Pinpoint the cell where the given text exists, returning its [X, Y] midpoint coordinate. 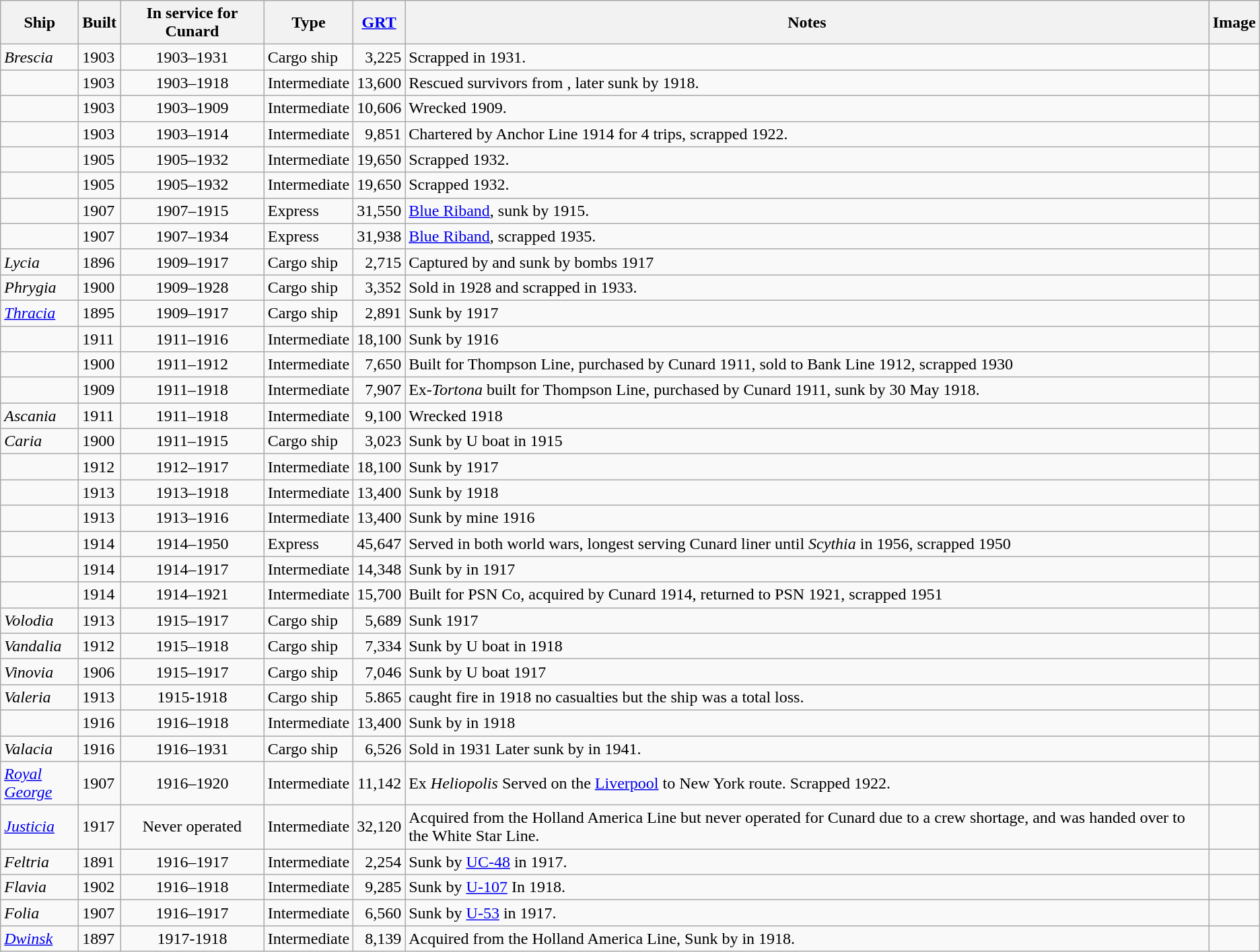
Justicia [40, 828]
Sunk by U boat in 1918 [808, 646]
Ex Heliopolis Served on the Liverpool to New York route. Scrapped 1922. [808, 783]
Sunk by 1916 [808, 338]
Built for PSN Co, acquired by Cunard 1914, returned to PSN 1921, scrapped 1951 [808, 595]
GRT [380, 23]
1909–1928 [193, 287]
1896 [100, 262]
Never operated [193, 828]
Phrygia [40, 287]
Acquired from the Holland America Line but never operated for Cunard due to a crew shortage, and was handed over to the White Star Line. [808, 828]
Built [100, 23]
Volodia [40, 620]
Sunk by in 1918 [808, 723]
3,352 [380, 287]
1906 [100, 671]
Sunk by U-107 In 1918. [808, 887]
11,142 [380, 783]
Sunk by UC-48 in 1917. [808, 862]
1915-1918 [193, 697]
Image [1234, 23]
5.865 [380, 697]
32,120 [380, 828]
15,700 [380, 595]
Royal George [40, 783]
Dwinsk [40, 939]
Vandalia [40, 646]
Sold in 1931 Later sunk by in 1941. [808, 749]
1903–1909 [193, 108]
1911–1915 [193, 441]
Flavia [40, 887]
1902 [100, 887]
Vinovia [40, 671]
Rescued survivors from , later sunk by 1918. [808, 83]
9,851 [380, 134]
1907–1934 [193, 236]
Folia [40, 913]
1914–1921 [193, 595]
7,907 [380, 390]
2,891 [380, 313]
Scrapped in 1931. [808, 57]
1915–1918 [193, 646]
In service for Cunard [193, 23]
45,647 [380, 544]
Wrecked 1918 [808, 416]
9,285 [380, 887]
1891 [100, 862]
2,254 [380, 862]
1914–1950 [193, 544]
Valacia [40, 749]
1903–1931 [193, 57]
10,606 [380, 108]
Chartered by Anchor Line 1914 for 4 trips, scrapped 1922. [808, 134]
1903–1918 [193, 83]
Sunk by U boat 1917 [808, 671]
1912–1917 [193, 467]
7,334 [380, 646]
8,139 [380, 939]
Blue Riband, scrapped 1935. [808, 236]
1917 [100, 828]
Ascania [40, 416]
1916–1931 [193, 749]
Thracia [40, 313]
1907–1915 [193, 211]
3,023 [380, 441]
Acquired from the Holland America Line, Sunk by in 1918. [808, 939]
1909 [100, 390]
7,650 [380, 365]
Sunk 1917 [808, 620]
Built for Thompson Line, purchased by Cunard 1911, sold to Bank Line 1912, scrapped 1930 [808, 365]
1913–1916 [193, 518]
6,560 [380, 913]
1911–1912 [193, 365]
7,046 [380, 671]
Sunk by mine 1916 [808, 518]
1913–1918 [193, 492]
13,600 [380, 83]
Sunk by U boat in 1915 [808, 441]
Ship [40, 23]
Captured by and sunk by bombs 1917 [808, 262]
Lycia [40, 262]
5,689 [380, 620]
31,550 [380, 211]
Ex-Tortona built for Thompson Line, purchased by Cunard 1911, sunk by 30 May 1918. [808, 390]
1911–1916 [193, 338]
Caria [40, 441]
9,100 [380, 416]
caught fire in 1918 no casualties but the ship was a total loss. [808, 697]
Sunk by U-53 in 1917. [808, 913]
Blue Riband, sunk by 1915. [808, 211]
Sold in 1928 and scrapped in 1933. [808, 287]
3,225 [380, 57]
2,715 [380, 262]
Valeria [40, 697]
Wrecked 1909. [808, 108]
1903–1914 [193, 134]
Sunk by 1918 [808, 492]
1917-1918 [193, 939]
1897 [100, 939]
14,348 [380, 569]
Served in both world wars, longest serving Cunard liner until Scythia in 1956, scrapped 1950 [808, 544]
1916–1920 [193, 783]
Sunk by in 1917 [808, 569]
Notes [808, 23]
1895 [100, 313]
31,938 [380, 236]
6,526 [380, 749]
Type [308, 23]
1914–1917 [193, 569]
Feltria [40, 862]
Brescia [40, 57]
